Detect which cell encompasses the target text, then output its (X, Y) center coordinate. 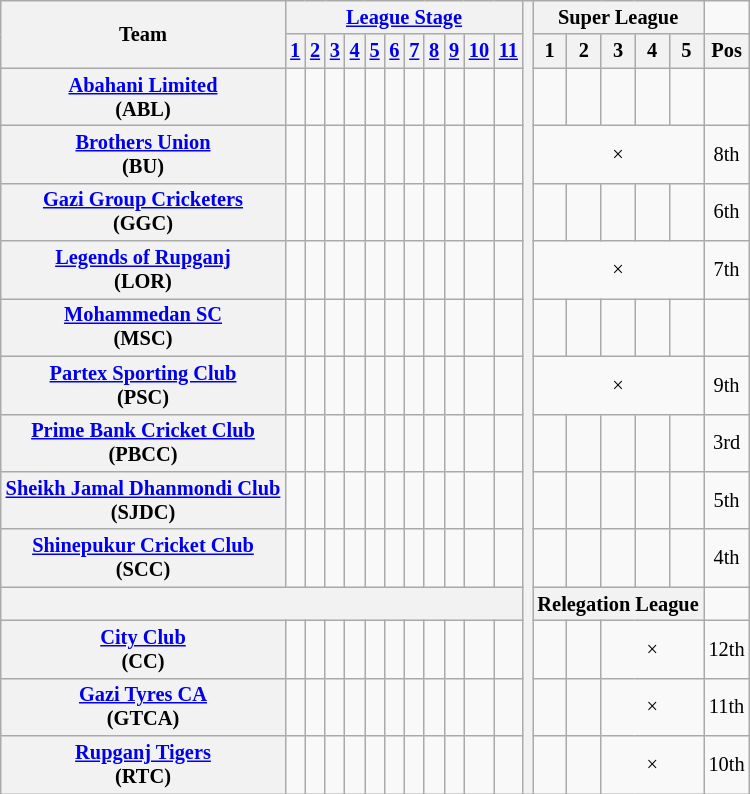
Super League (618, 17)
Team (143, 34)
Relegation League (618, 604)
11th (727, 707)
7 (414, 51)
Gazi Tyres CA(GTCA) (143, 707)
City Club(CC) (143, 649)
10th (727, 765)
League Stage (404, 17)
3rd (727, 443)
Prime Bank Cricket Club(PBCC) (143, 443)
9 (454, 51)
Abahani Limited(ABL) (143, 97)
Rupganj Tigers(RTC) (143, 765)
10 (479, 51)
8 (434, 51)
Pos (727, 51)
Mohammedan SC(MSC) (143, 327)
4th (727, 558)
6th (727, 212)
7th (727, 270)
9th (727, 385)
Brothers Union(BU) (143, 154)
11 (508, 51)
8th (727, 154)
Gazi Group Cricketers(GGC) (143, 212)
6 (394, 51)
5th (727, 500)
Shinepukur Cricket Club(SCC) (143, 558)
Legends of Rupganj(LOR) (143, 270)
12th (727, 649)
Sheikh Jamal Dhanmondi Club(SJDC) (143, 500)
Partex Sporting Club(PSC) (143, 385)
